Detect which cell encompasses the target text, then output its [X, Y] center coordinate. 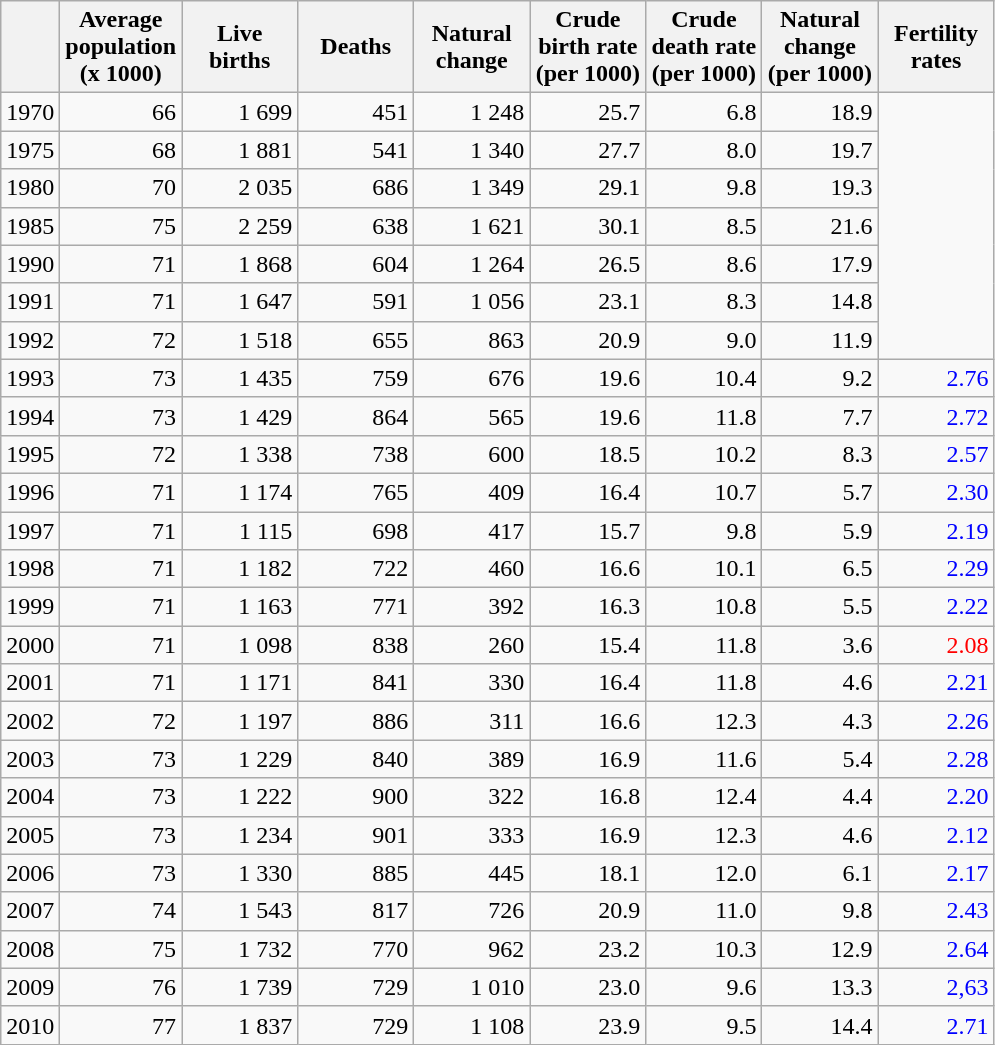
2.43 [936, 911]
726 [472, 911]
1 330 [240, 873]
8.0 [704, 150]
389 [472, 759]
638 [356, 226]
77 [121, 1025]
1 229 [240, 759]
2002 [30, 721]
417 [472, 531]
6.1 [820, 873]
2010 [30, 1025]
9.2 [820, 378]
1993 [30, 378]
70 [121, 188]
23.0 [588, 987]
10.2 [704, 454]
18.9 [820, 112]
Natural change [472, 47]
5.7 [820, 492]
1 115 [240, 531]
14.4 [820, 1025]
1997 [30, 531]
11.9 [820, 340]
759 [356, 378]
Crude death rate (per 1000) [704, 47]
21.6 [820, 226]
2.64 [936, 949]
2.19 [936, 531]
1 163 [240, 607]
565 [472, 416]
886 [356, 721]
15.7 [588, 531]
2001 [30, 683]
2,63 [936, 987]
12.0 [704, 873]
1 621 [472, 226]
1 108 [472, 1025]
10.1 [704, 569]
765 [356, 492]
864 [356, 416]
Natural change (per 1000) [820, 47]
9.5 [704, 1025]
2007 [30, 911]
26.5 [588, 264]
1 056 [472, 302]
1996 [30, 492]
12.9 [820, 949]
8.6 [704, 264]
2.20 [936, 797]
840 [356, 759]
841 [356, 683]
2 259 [240, 226]
76 [121, 987]
1 171 [240, 683]
23.9 [588, 1025]
10.3 [704, 949]
10.8 [704, 607]
330 [472, 683]
11.0 [704, 911]
18.1 [588, 873]
770 [356, 949]
1 739 [240, 987]
14.8 [820, 302]
68 [121, 150]
Fertility rates [936, 47]
1 543 [240, 911]
885 [356, 873]
3.6 [820, 645]
1 010 [472, 987]
11.6 [704, 759]
686 [356, 188]
863 [472, 340]
771 [356, 607]
1 174 [240, 492]
Deaths [356, 47]
2004 [30, 797]
2009 [30, 987]
12.4 [704, 797]
600 [472, 454]
591 [356, 302]
962 [472, 949]
1 264 [472, 264]
Average population (x 1000) [121, 47]
1994 [30, 416]
1 340 [472, 150]
541 [356, 150]
2.57 [936, 454]
1980 [30, 188]
2.29 [936, 569]
23.2 [588, 949]
6.5 [820, 569]
19.7 [820, 150]
Crude birth rate (per 1000) [588, 47]
2005 [30, 835]
1 098 [240, 645]
322 [472, 797]
2.22 [936, 607]
2.08 [936, 645]
901 [356, 835]
900 [356, 797]
604 [356, 264]
2.71 [936, 1025]
1 338 [240, 454]
13.3 [820, 987]
1 518 [240, 340]
1 248 [472, 112]
2.72 [936, 416]
722 [356, 569]
16.8 [588, 797]
23.1 [588, 302]
260 [472, 645]
1 732 [240, 949]
445 [472, 873]
1975 [30, 150]
66 [121, 112]
1 881 [240, 150]
1 435 [240, 378]
27.7 [588, 150]
16.3 [588, 607]
1 699 [240, 112]
10.4 [704, 378]
74 [121, 911]
2008 [30, 949]
2003 [30, 759]
2 035 [240, 188]
1 197 [240, 721]
1 647 [240, 302]
5.9 [820, 531]
1 222 [240, 797]
1985 [30, 226]
392 [472, 607]
2006 [30, 873]
698 [356, 531]
676 [472, 378]
17.9 [820, 264]
1 234 [240, 835]
4.3 [820, 721]
1998 [30, 569]
1 837 [240, 1025]
817 [356, 911]
Live births [240, 47]
30.1 [588, 226]
1992 [30, 340]
1991 [30, 302]
5.5 [820, 607]
2.17 [936, 873]
333 [472, 835]
1970 [30, 112]
2.26 [936, 721]
4.4 [820, 797]
9.6 [704, 987]
1 182 [240, 569]
409 [472, 492]
18.5 [588, 454]
1 349 [472, 188]
2000 [30, 645]
29.1 [588, 188]
1990 [30, 264]
838 [356, 645]
9.0 [704, 340]
1999 [30, 607]
738 [356, 454]
2.30 [936, 492]
2.21 [936, 683]
460 [472, 569]
1 429 [240, 416]
2.76 [936, 378]
7.7 [820, 416]
1 868 [240, 264]
1995 [30, 454]
8.5 [704, 226]
25.7 [588, 112]
6.8 [704, 112]
5.4 [820, 759]
10.7 [704, 492]
15.4 [588, 645]
2.12 [936, 835]
2.28 [936, 759]
451 [356, 112]
19.3 [820, 188]
311 [472, 721]
655 [356, 340]
